Output the [x, y] coordinate of the center of the cell containing the given text.  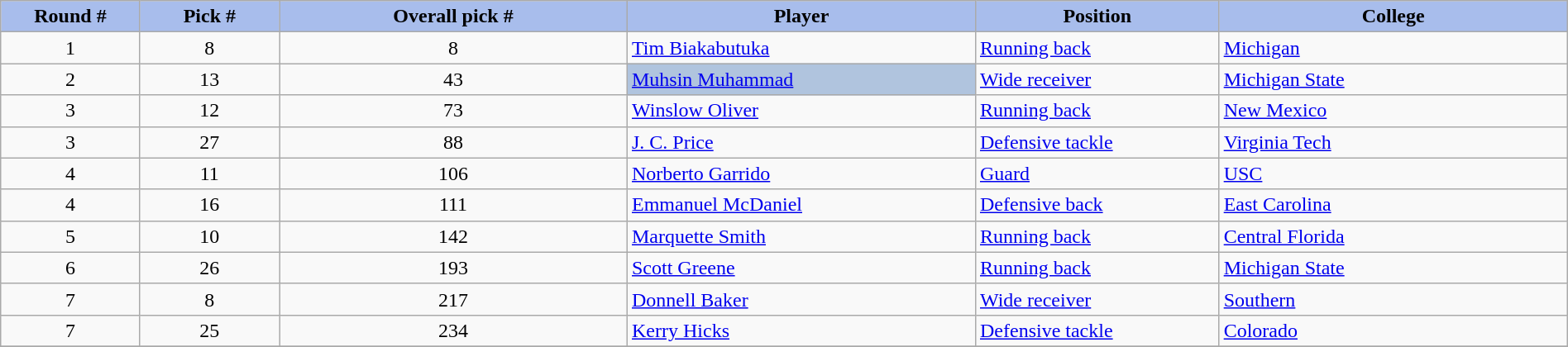
Defensive back [1097, 205]
Norberto Garrido [801, 173]
New Mexico [1393, 111]
12 [209, 111]
2 [70, 79]
Michigan [1393, 48]
26 [209, 268]
11 [209, 173]
Southern [1393, 299]
Winslow Oliver [801, 111]
142 [453, 236]
Overall pick # [453, 17]
Player [801, 17]
Colorado [1393, 330]
27 [209, 142]
Position [1097, 17]
88 [453, 142]
1 [70, 48]
13 [209, 79]
193 [453, 268]
Virginia Tech [1393, 142]
73 [453, 111]
Muhsin Muhammad [801, 79]
Tim Biakabutuka [801, 48]
25 [209, 330]
Marquette Smith [801, 236]
16 [209, 205]
6 [70, 268]
217 [453, 299]
Donnell Baker [801, 299]
234 [453, 330]
111 [453, 205]
Kerry Hicks [801, 330]
43 [453, 79]
USC [1393, 173]
East Carolina [1393, 205]
Central Florida [1393, 236]
Emmanuel McDaniel [801, 205]
College [1393, 17]
10 [209, 236]
5 [70, 236]
Pick # [209, 17]
Round # [70, 17]
Scott Greene [801, 268]
J. C. Price [801, 142]
106 [453, 173]
Guard [1097, 173]
